Return the (x, y) coordinate for the center point of the cell that contains the specified text.  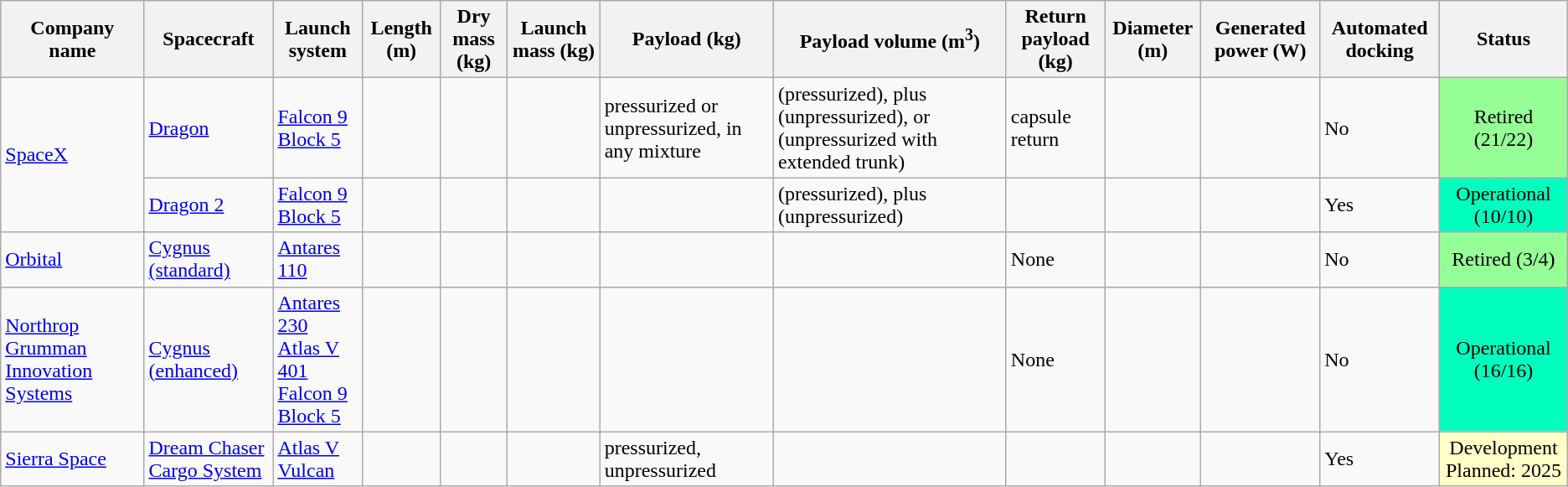
Retired (21/22) (1504, 127)
Payload volume (m3) (890, 39)
Orbital (72, 260)
Sierra Space (72, 459)
Status (1504, 39)
Dream Chaser Cargo System (209, 459)
Dry mass (kg) (473, 39)
Antares 110 (318, 260)
(pressurized), plus (unpressurized), or (unpressurized with extended trunk) (890, 127)
SpaceX (72, 155)
Retired (3/4) (1504, 260)
pressurized, unpressurized (687, 459)
Cygnus (enhanced) (209, 359)
Automated docking (1380, 39)
Operational (10/10) (1504, 205)
Length (m) (402, 39)
Spacecraft (209, 39)
Payload (kg) (687, 39)
capsule return (1055, 127)
Diameter (m) (1153, 39)
Launch mass (kg) (554, 39)
DevelopmentPlanned: 2025 (1504, 459)
Dragon 2 (209, 205)
Return payload (kg) (1055, 39)
Operational (16/16) (1504, 359)
Generated power (W) (1261, 39)
Northrop Grumman Innovation Systems (72, 359)
Atlas VVulcan (318, 459)
Cygnus (standard) (209, 260)
Antares 230Atlas V 401Falcon 9 Block 5 (318, 359)
(pressurized), plus (unpressurized) (890, 205)
pressurized or unpressurized, in any mixture (687, 127)
Dragon (209, 127)
Company name (72, 39)
Launch system (318, 39)
